Determine the (x, y) coordinate at the center of the cell enclosing the given text.  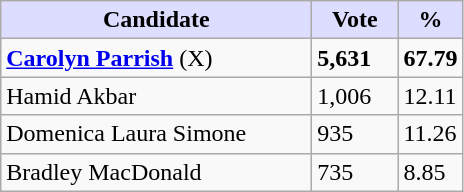
735 (355, 172)
12.11 (430, 96)
Carolyn Parrish (X) (156, 58)
1,006 (355, 96)
5,631 (355, 58)
Hamid Akbar (156, 96)
Candidate (156, 20)
8.85 (430, 172)
% (430, 20)
Bradley MacDonald (156, 172)
11.26 (430, 134)
67.79 (430, 58)
Domenica Laura Simone (156, 134)
935 (355, 134)
Vote (355, 20)
